Output the [X, Y] coordinate of the center of the cell containing the given text.  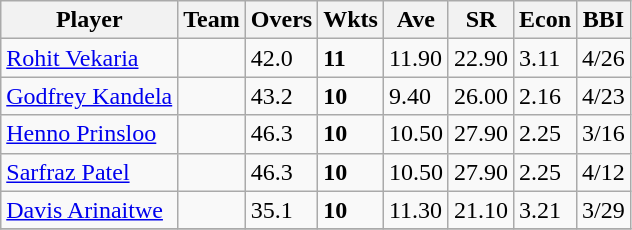
42.0 [281, 58]
BBI [604, 20]
4/26 [604, 58]
SR [480, 20]
9.40 [416, 96]
11 [351, 58]
2.16 [546, 96]
43.2 [281, 96]
3/29 [604, 210]
Overs [281, 20]
Davis Arinaitwe [90, 210]
11.30 [416, 210]
Rohit Vekaria [90, 58]
3.11 [546, 58]
Ave [416, 20]
26.00 [480, 96]
35.1 [281, 210]
Henno Prinsloo [90, 134]
Sarfraz Patel [90, 172]
Wkts [351, 20]
3.21 [546, 210]
Player [90, 20]
4/23 [604, 96]
21.10 [480, 210]
Godfrey Kandela [90, 96]
22.90 [480, 58]
Econ [546, 20]
4/12 [604, 172]
11.90 [416, 58]
Team [212, 20]
3/16 [604, 134]
